Return (X, Y) of the center of cell containing provided text 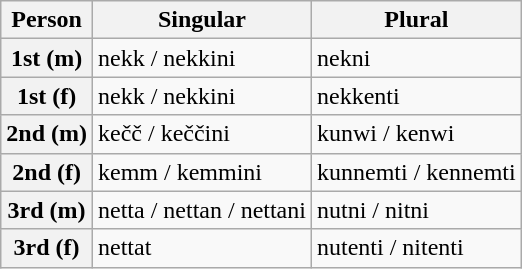
netta / nettan / nettani (202, 210)
nutenti / nitenti (416, 248)
kemm / kemmini (202, 172)
nutni / nitni (416, 210)
Plural (416, 20)
3rd (f) (47, 248)
1st (f) (47, 96)
kečč / keččini (202, 134)
Singular (202, 20)
2nd (m) (47, 134)
kunnemti / kennemti (416, 172)
2nd (f) (47, 172)
nekni (416, 58)
nekkenti (416, 96)
3rd (m) (47, 210)
Person (47, 20)
nettat (202, 248)
1st (m) (47, 58)
kunwi / kenwi (416, 134)
